Pinpoint the cell where the given text exists, returning its [x, y] midpoint coordinate. 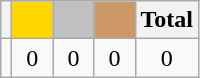
Total [167, 20]
